Find where the given text appears and provide that cell's center as (X, Y) coordinate. 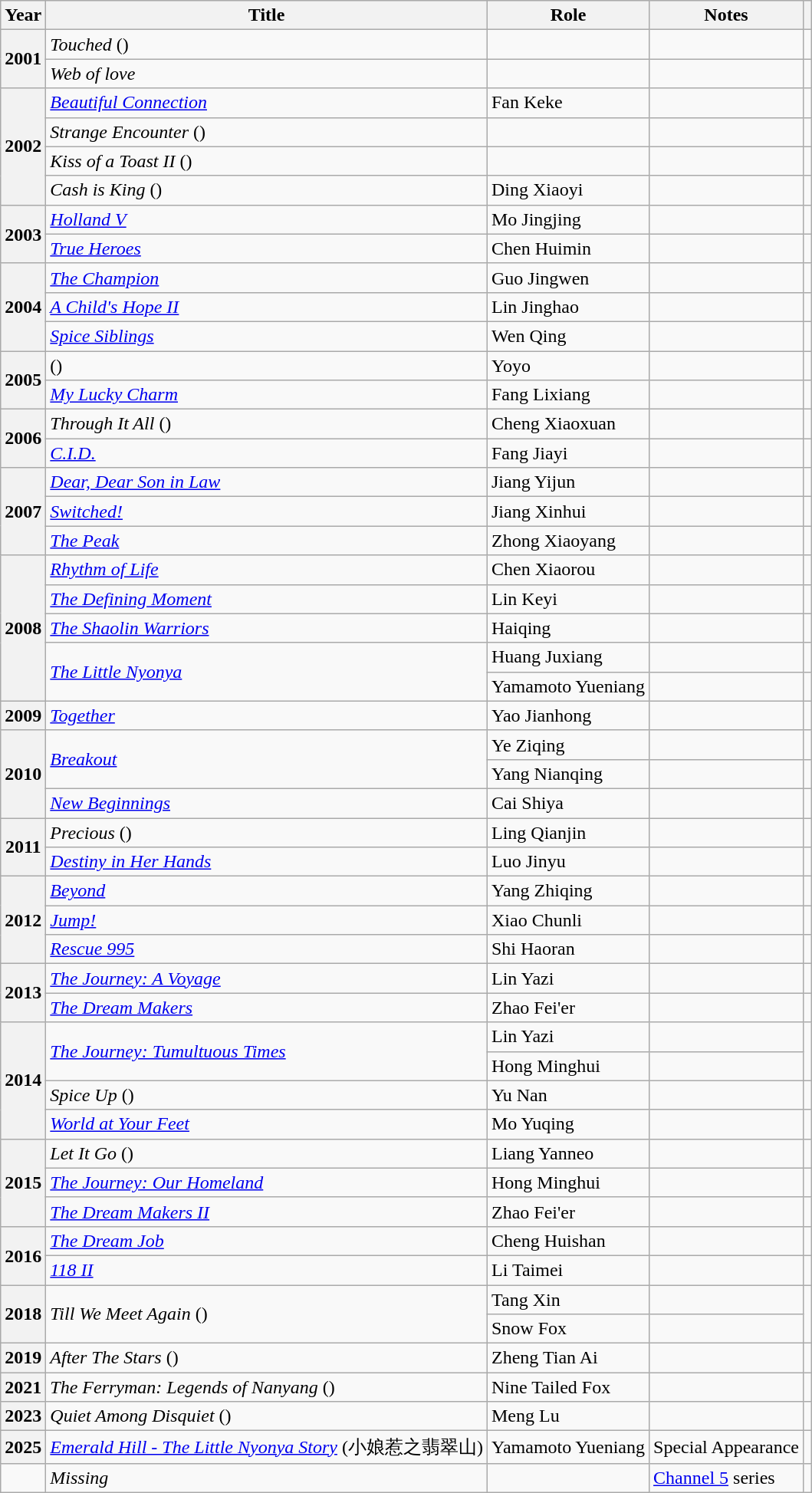
Huang Juxiang (567, 657)
Title (267, 15)
Jiang Yijun (567, 482)
The Peak (267, 541)
The Dream Makers (267, 1008)
Ye Ziqing (567, 745)
2015 (23, 1182)
Lin Jinghao (567, 307)
Shi Haoran (567, 949)
Special Appearance (727, 1448)
2005 (23, 380)
Switched! (267, 511)
The Shaolin Warriors (267, 628)
Fang Jiayi (567, 453)
Haiqing (567, 628)
118 II (267, 1270)
() (267, 366)
Yoyo (567, 366)
Through It All () (267, 424)
Holland V (267, 219)
2016 (23, 1255)
2010 (23, 774)
Liang Yanneo (567, 1153)
The Dream Job (267, 1241)
Xiao Chunli (567, 920)
2019 (23, 1358)
Yao Jianhong (567, 715)
2025 (23, 1448)
Ding Xiaoyi (567, 190)
2001 (23, 59)
Cash is King () (267, 190)
The Journey: Tumultuous Times (267, 1051)
The Journey: A Voyage (267, 978)
Mo Jingjing (567, 219)
Wen Qing (567, 336)
The Ferryman: Legends of Nanyang () (267, 1387)
Web of love (267, 74)
Zheng Tian Ai (567, 1358)
Jump! (267, 920)
The Journey: Our Homeland (267, 1182)
The Little Nyonya (267, 672)
2011 (23, 847)
2006 (23, 439)
Missing (267, 1478)
Let It Go () (267, 1153)
Jiang Xinhui (567, 511)
Breakout (267, 759)
Year (23, 15)
Rhythm of Life (267, 570)
Strange Encounter () (267, 132)
Quiet Among Disquiet () (267, 1416)
Chen Xiaorou (567, 570)
Dear, Dear Son in Law (267, 482)
Lin Keyi (567, 599)
Cheng Huishan (567, 1241)
2021 (23, 1387)
Tang Xin (567, 1300)
2009 (23, 715)
Till We Meet Again () (267, 1314)
The Defining Moment (267, 599)
The Champion (267, 278)
Spice Up () (267, 1095)
Destiny in Her Hands (267, 862)
2023 (23, 1416)
Emerald Hill - The Little Nyonya Story (小娘惹之翡翠山) (267, 1448)
2003 (23, 234)
2004 (23, 307)
Mo Yuqing (567, 1124)
2008 (23, 628)
Role (567, 15)
Touched () (267, 44)
C.I.D. (267, 453)
2014 (23, 1080)
Yang Zhiqing (567, 891)
Channel 5 series (727, 1478)
2018 (23, 1314)
Rescue 995 (267, 949)
2012 (23, 920)
My Lucky Charm (267, 395)
Cai Shiya (567, 803)
Nine Tailed Fox (567, 1387)
Beautiful Connection (267, 103)
Snow Fox (567, 1329)
Li Taimei (567, 1270)
2007 (23, 511)
The Dream Makers II (267, 1212)
Luo Jinyu (567, 862)
Zhong Xiaoyang (567, 541)
2013 (23, 993)
Notes (727, 15)
True Heroes (267, 248)
Chen Huimin (567, 248)
Beyond (267, 891)
Yang Nianqing (567, 774)
Yu Nan (567, 1095)
Spice Siblings (267, 336)
Precious () (267, 832)
A Child's Hope II (267, 307)
Meng Lu (567, 1416)
Together (267, 715)
New Beginnings (267, 803)
World at Your Feet (267, 1124)
Fan Keke (567, 103)
Kiss of a Toast II () (267, 161)
2002 (23, 146)
Guo Jingwen (567, 278)
Fang Lixiang (567, 395)
Cheng Xiaoxuan (567, 424)
Ling Qianjin (567, 832)
After The Stars () (267, 1358)
